Return the (X, Y) coordinate for the center point of the cell that contains the specified text.  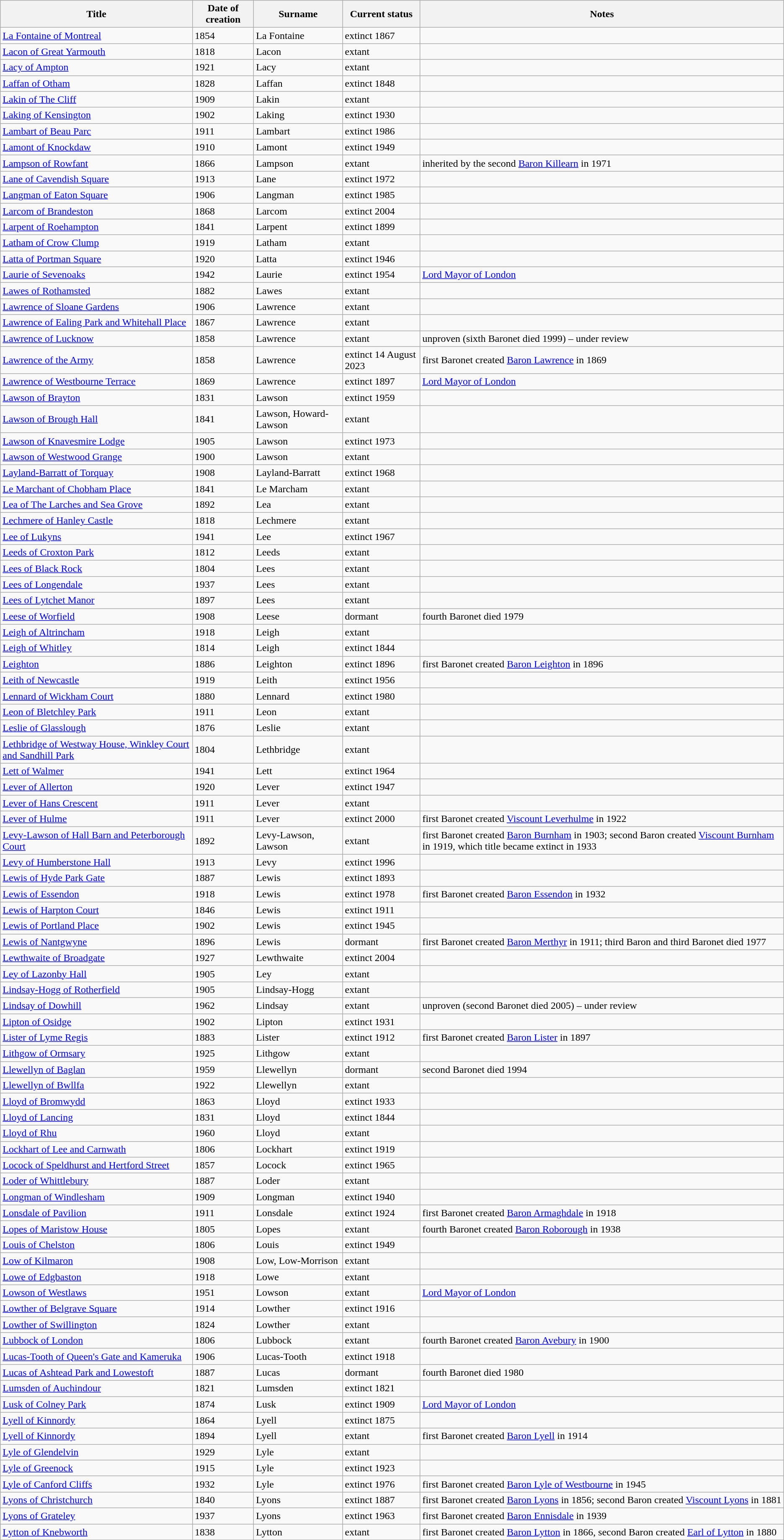
Lawson, Howard-Lawson (298, 419)
Lewis of Hyde Park Gate (96, 878)
Lipton of Osidge (96, 1022)
Lambart of Beau Parc (96, 131)
Longman of Windlesham (96, 1197)
Lithgow of Ormsary (96, 1054)
1922 (223, 1085)
Lewthwaite of Broadgate (96, 958)
first Baronet created Baron Essendon in 1932 (602, 894)
1838 (223, 1532)
Lucas (298, 1372)
Lacon (298, 52)
extinct 1916 (381, 1309)
Laurie (298, 275)
Lever of Allerton (96, 787)
Lethbridge (298, 749)
Lea of The Larches and Sea Grove (96, 505)
Lee (298, 537)
1876 (223, 728)
Leon (298, 712)
extinct 1956 (381, 680)
Lindsay of Dowhill (96, 1005)
Lewis of Essendon (96, 894)
Lloyd of Rhu (96, 1133)
1929 (223, 1452)
Lawson of Brayton (96, 398)
Latta (298, 259)
Current status (381, 14)
extinct 1919 (381, 1149)
Lees of Longendale (96, 584)
1894 (223, 1436)
Lever of Hans Crescent (96, 803)
Lusk (298, 1404)
1882 (223, 291)
1883 (223, 1038)
Lonsdale of Pavilion (96, 1213)
Lawrence of Sloane Gardens (96, 307)
first Baronet created Baron Lister in 1897 (602, 1038)
Leese (298, 616)
Leese of Worfield (96, 616)
extinct 1947 (381, 787)
Larpent of Roehampton (96, 227)
first Baronet created Baron Lawrence in 1869 (602, 360)
Date of creation (223, 14)
Lawrence of the Army (96, 360)
extinct 1972 (381, 179)
Lea (298, 505)
Lubbock of London (96, 1341)
1857 (223, 1165)
Lampson of Rowfant (96, 163)
Lawson of Brough Hall (96, 419)
1812 (223, 553)
Lucas-Tooth (298, 1357)
Lloyd of Bromwydd (96, 1101)
Notes (602, 14)
Leith of Newcastle (96, 680)
1896 (223, 942)
Leeds (298, 553)
Lewthwaite (298, 958)
first Baronet created Baron Armaghdale in 1918 (602, 1213)
extinct 1976 (381, 1484)
inherited by the second Baron Killearn in 1971 (602, 163)
Lithgow (298, 1054)
Leslie of Glasslough (96, 728)
Locock (298, 1165)
Latham (298, 243)
extinct 1965 (381, 1165)
extinct 1959 (381, 398)
first Baronet created Baron Lyons in 1856; second Baron created Viscount Lyons in 1881 (602, 1500)
Lacy (298, 67)
La Fontaine of Montreal (96, 36)
extinct 1896 (381, 664)
Laurie of Sevenoaks (96, 275)
Lowson of Westlaws (96, 1293)
Lees of Lytchet Manor (96, 600)
Larpent (298, 227)
Lechmere (298, 521)
Lindsay (298, 1005)
1897 (223, 600)
Latham of Crow Clump (96, 243)
Lett (298, 771)
Lopes of Maristow House (96, 1229)
Lowe (298, 1276)
extinct 1946 (381, 259)
Lockhart (298, 1149)
extinct 1931 (381, 1022)
Lane (298, 179)
1874 (223, 1404)
Lakin of The Cliff (96, 99)
1960 (223, 1133)
extinct 1980 (381, 696)
Lyle of Glendelvin (96, 1452)
Lett of Walmer (96, 771)
Lloyd of Lancing (96, 1117)
1914 (223, 1309)
extinct 1933 (381, 1101)
Leigh of Whitley (96, 648)
extinct 1909 (381, 1404)
extinct 1821 (381, 1388)
Leslie (298, 728)
extinct 1893 (381, 878)
Surname (298, 14)
first Baronet created Baron Ennisdale in 1939 (602, 1516)
extinct 1996 (381, 862)
extinct 1978 (381, 894)
fourth Baronet created Baron Avebury in 1900 (602, 1341)
second Baronet died 1994 (602, 1070)
Lyons of Christchurch (96, 1500)
Loder of Whittlebury (96, 1181)
extinct 1918 (381, 1357)
extinct 1940 (381, 1197)
Langman (298, 195)
Ley (298, 974)
extinct 1911 (381, 910)
1821 (223, 1388)
extinct 1887 (381, 1500)
extinct 1875 (381, 1420)
1932 (223, 1484)
Louis (298, 1245)
Levy of Humberstone Hall (96, 862)
Lambart (298, 131)
extinct 14 August 2023 (381, 360)
extinct 2000 (381, 819)
Lees of Black Rock (96, 568)
Larcom (298, 211)
1866 (223, 163)
Lytton of Knebworth (96, 1532)
extinct 1924 (381, 1213)
extinct 1963 (381, 1516)
1942 (223, 275)
Levy-Lawson of Hall Barn and Peterborough Court (96, 840)
Lucas of Ashtead Park and Lowestoft (96, 1372)
extinct 1964 (381, 771)
extinct 1930 (381, 115)
fourth Baronet died 1979 (602, 616)
1814 (223, 648)
extinct 1848 (381, 83)
Locock of Speldhurst and Hertford Street (96, 1165)
extinct 1867 (381, 36)
Lampson (298, 163)
1867 (223, 323)
Le Marcham (298, 489)
Lonsdale (298, 1213)
Laking (298, 115)
1962 (223, 1005)
La Fontaine (298, 36)
first Baronet created Baron Merthyr in 1911; third Baron and third Baronet died 1977 (602, 942)
1828 (223, 83)
1900 (223, 457)
Lawrence of Westbourne Terrace (96, 382)
Lechmere of Hanley Castle (96, 521)
Louis of Chelston (96, 1245)
Lister of Lyme Regis (96, 1038)
Low, Low-Morrison (298, 1261)
1915 (223, 1468)
1869 (223, 382)
Lawrence of Lucknow (96, 338)
Lennard (298, 696)
Lyle of Greenock (96, 1468)
fourth Baronet died 1980 (602, 1372)
Lewis of Nantgwyne (96, 942)
Lumsden of Auchindour (96, 1388)
unproven (sixth Baronet died 1999) – under review (602, 338)
Lawson of Knavesmire Lodge (96, 441)
Title (96, 14)
Lowe of Edgbaston (96, 1276)
Lewis of Portland Place (96, 926)
Leith (298, 680)
extinct 1967 (381, 537)
Levy (298, 862)
first Baronet created Baron Lytton in 1866, second Baron created Earl of Lytton in 1880 (602, 1532)
Lubbock (298, 1341)
1910 (223, 147)
first Baronet created Baron Burnham in 1903; second Baron created Viscount Burnham in 1919, which title became extinct in 1933 (602, 840)
Low of Kilmaron (96, 1261)
1864 (223, 1420)
Langman of Eaton Square (96, 195)
first Baronet created Baron Leighton in 1896 (602, 664)
extinct 1945 (381, 926)
Lawes of Rothamsted (96, 291)
Lister (298, 1038)
Leigh of Altrincham (96, 632)
1868 (223, 211)
Lipton (298, 1022)
Lee of Lukyns (96, 537)
extinct 1912 (381, 1038)
Levy-Lawson, Lawson (298, 840)
Lane of Cavendish Square (96, 179)
Lowson (298, 1293)
Loder (298, 1181)
Lopes (298, 1229)
Llewellyn of Baglan (96, 1070)
Lawson of Westwood Grange (96, 457)
Laking of Kensington (96, 115)
Lyons of Grateley (96, 1516)
unproven (second Baronet died 2005) – under review (602, 1005)
1951 (223, 1293)
first Baronet created Baron Lyle of Westbourne in 1945 (602, 1484)
1824 (223, 1325)
Longman (298, 1197)
1880 (223, 696)
extinct 1986 (381, 131)
1886 (223, 664)
Lamont of Knockdaw (96, 147)
1863 (223, 1101)
1805 (223, 1229)
Lawes (298, 291)
1846 (223, 910)
Lacy of Ampton (96, 67)
Larcom of Brandeston (96, 211)
Lindsay-Hogg (298, 990)
Llewellyn of Bwllfa (96, 1085)
Lever of Hulme (96, 819)
1927 (223, 958)
Lethbridge of Westway House, Winkley Court and Sandhill Park (96, 749)
first Baronet created Viscount Leverhulme in 1922 (602, 819)
Ley of Lazonby Hall (96, 974)
Lacon of Great Yarmouth (96, 52)
Lewis of Harpton Court (96, 910)
extinct 1985 (381, 195)
Lumsden (298, 1388)
Lindsay-Hogg of Rotherfield (96, 990)
first Baronet created Baron Lyell in 1914 (602, 1436)
1840 (223, 1500)
Le Marchant of Chobham Place (96, 489)
Lakin (298, 99)
Lucas-Tooth of Queen's Gate and Kameruka (96, 1357)
Layland-Barratt of Torquay (96, 473)
Lamont (298, 147)
extinct 1897 (381, 382)
extinct 1923 (381, 1468)
1854 (223, 36)
Layland-Barratt (298, 473)
Latta of Portman Square (96, 259)
Lusk of Colney Park (96, 1404)
Lawrence of Ealing Park and Whitehall Place (96, 323)
extinct 1968 (381, 473)
Lowther of Swillington (96, 1325)
1959 (223, 1070)
extinct 1973 (381, 441)
Leeds of Croxton Park (96, 553)
Lyle of Canford Cliffs (96, 1484)
Leon of Bletchley Park (96, 712)
Lockhart of Lee and Carnwath (96, 1149)
fourth Baronet created Baron Roborough in 1938 (602, 1229)
Lowther of Belgrave Square (96, 1309)
1925 (223, 1054)
Lennard of Wickham Court (96, 696)
1921 (223, 67)
extinct 1899 (381, 227)
Laffan (298, 83)
Lytton (298, 1532)
Laffan of Otham (96, 83)
extinct 1954 (381, 275)
